Capture the cell that displays the provided text and extract its (X, Y) central coordinate. 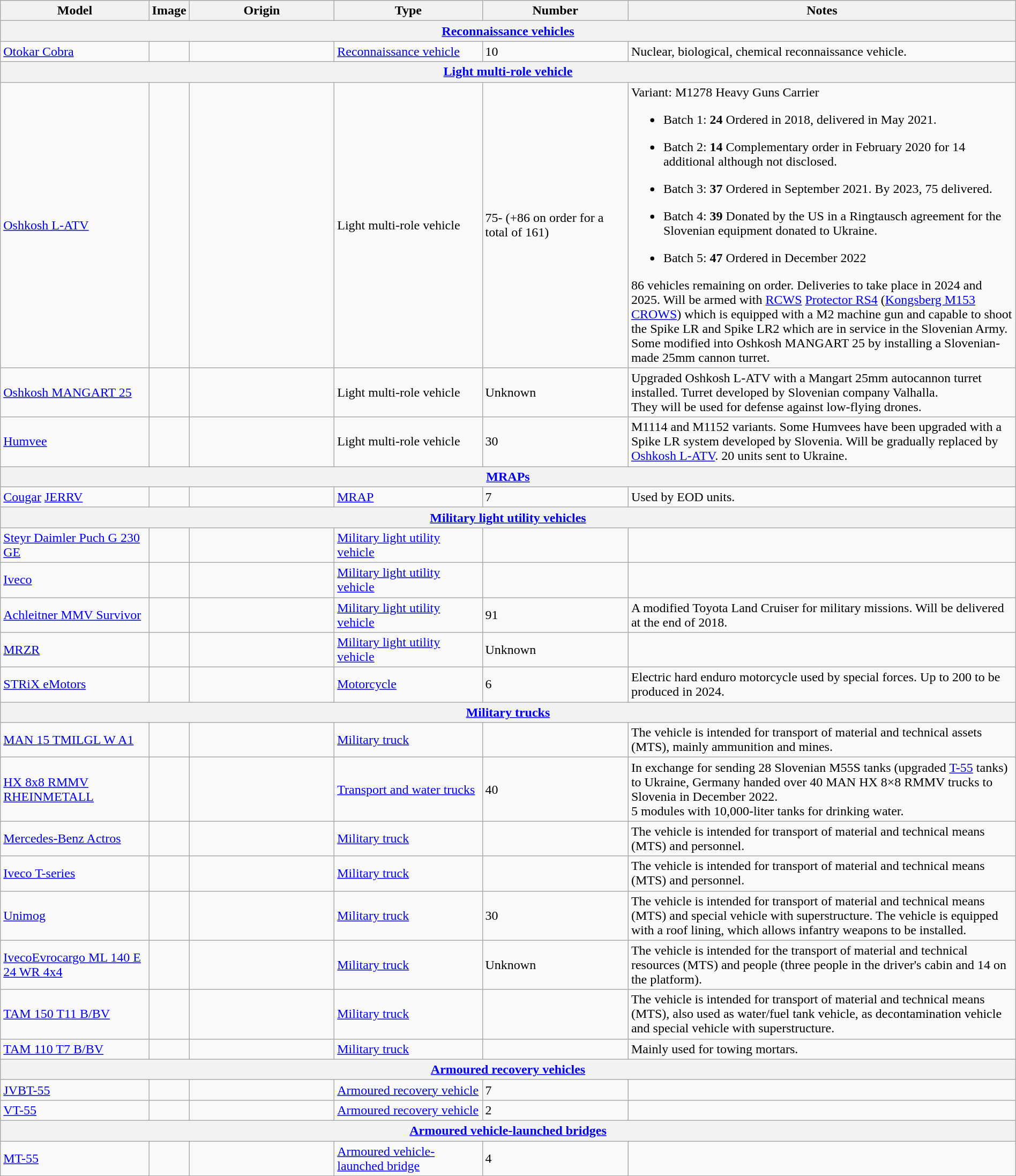
91 (555, 614)
2 (555, 1110)
Mainly used for towing mortars. (822, 1049)
Iveco (75, 580)
MRZR (75, 650)
TAM 110 T7 B/BV (75, 1049)
Motorcycle (408, 685)
40 (555, 789)
Steyr Daimler Puch G 230 GE (75, 545)
Transport and water trucks (408, 789)
75- (+86 on order for a total of 161) (555, 225)
MRAPs (508, 477)
IvecoEvrocargo ML 140 E 24 WR 4x4 (75, 965)
4 (555, 1158)
TAM 150 T11 B/BV (75, 1014)
Origin (262, 11)
HX 8x8 RMMV RHEINMETALL (75, 789)
A modified Toyota Land Cruiser for military missions. Will be delivered at the end of 2018. (822, 614)
MAN 15 TMILGL W A1 (75, 740)
Electric hard enduro motorcycle used by special forces. Up to 200 to be produced in 2024. (822, 685)
Reconnaissance vehicle (408, 51)
MT-55 (75, 1158)
Mercedes-Benz Actros (75, 838)
6 (555, 685)
The vehicle is intended for transport of material and technical assets (MTS), mainly ammunition and mines. (822, 740)
Military trucks (508, 712)
Oshkosh L-ATV (75, 225)
Humvee (75, 442)
Armoured vehicle-launched bridges (508, 1130)
Iveco T-series (75, 874)
Oshkosh MANGART 25 (75, 392)
JVBT-55 (75, 1090)
Otokar Cobra (75, 51)
Type (408, 11)
VT-55 (75, 1110)
MRAP (408, 497)
Unimog (75, 916)
Used by EOD units. (822, 497)
Armoured vehicle-launched bridge (408, 1158)
Military light utility vehicles (508, 517)
Image (169, 11)
Cougar JERRV (75, 497)
Reconnaissance vehicles (508, 31)
STRiX eMotors (75, 685)
Armoured recovery vehicles (508, 1069)
Notes (822, 11)
Nuclear, biological, chemical reconnaissance vehicle. (822, 51)
10 (555, 51)
Model (75, 11)
Number (555, 11)
Achleitner MMV Survivor (75, 614)
